Search for the cell housing the specified text and yield its [X, Y] center coordinate. 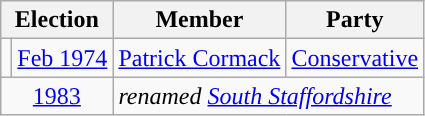
renamed South Staffordshire [268, 96]
Feb 1974 [62, 58]
Patrick Cormack [200, 58]
Election [57, 20]
1983 [57, 96]
Conservative [355, 58]
Party [355, 20]
Member [200, 20]
